Scan for the cell matching the given text and deliver its [x, y] coordinate at center. 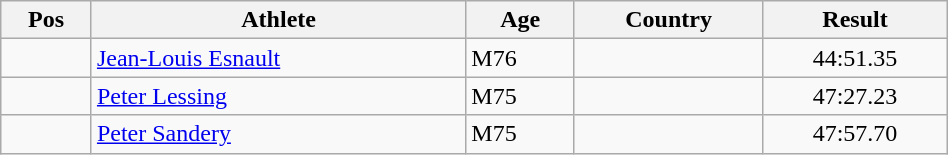
Result [855, 20]
47:27.23 [855, 96]
M76 [520, 58]
Jean-Louis Esnault [278, 58]
Peter Lessing [278, 96]
44:51.35 [855, 58]
Age [520, 20]
Peter Sandery [278, 134]
47:57.70 [855, 134]
Country [668, 20]
Pos [46, 20]
Athlete [278, 20]
